Identify which cell holds the provided text, then report its [X, Y] central coordinate. 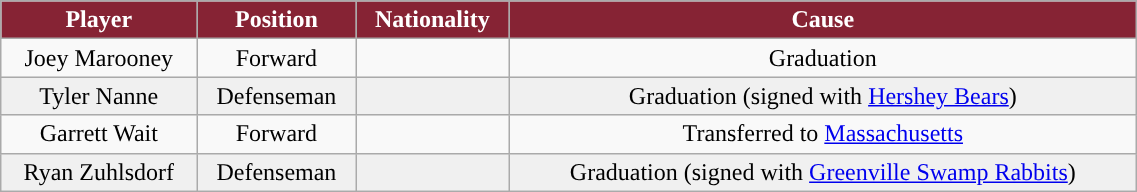
Position [276, 20]
Nationality [432, 20]
Graduation (signed with Greenville Swamp Rabbits) [823, 172]
Garrett Wait [99, 134]
Graduation [823, 58]
Graduation (signed with Hershey Bears) [823, 96]
Ryan Zuhlsdorf [99, 172]
Cause [823, 20]
Transferred to Massachusetts [823, 134]
Tyler Nanne [99, 96]
Joey Marooney [99, 58]
Player [99, 20]
